Determine the [X, Y] coordinate at the center of the cell enclosing the given text.  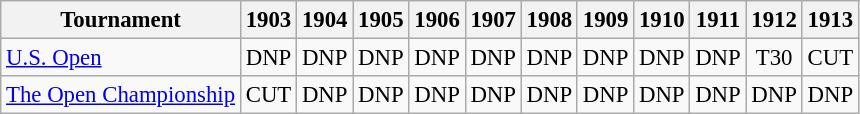
1904 [325, 20]
1909 [605, 20]
1906 [437, 20]
Tournament [121, 20]
1903 [268, 20]
1908 [549, 20]
T30 [774, 58]
1910 [662, 20]
U.S. Open [121, 58]
The Open Championship [121, 95]
1905 [381, 20]
1912 [774, 20]
1913 [830, 20]
1911 [718, 20]
1907 [493, 20]
